For the text-containing cell, return its midpoint in (x, y) coordinate format. 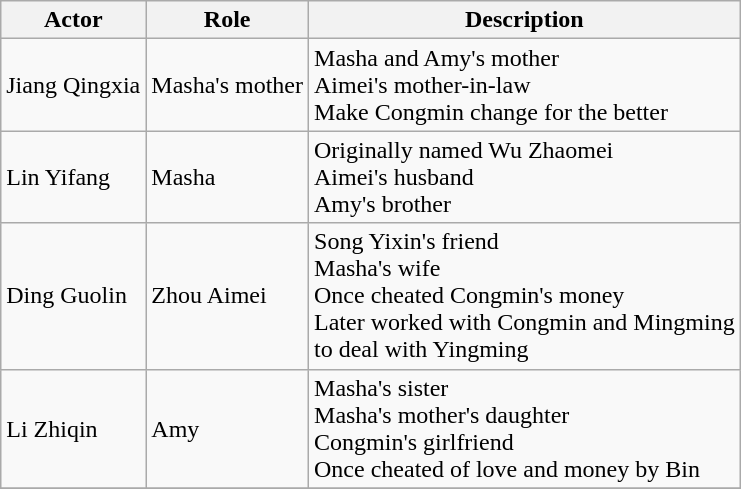
Originally named Wu ZhaomeiAimei's husbandAmy's brother (525, 177)
Masha (228, 177)
Jiang Qingxia (74, 85)
Zhou Aimei (228, 296)
Ding Guolin (74, 296)
Lin Yifang (74, 177)
Masha and Amy's motherAimei's mother-in-lawMake Congmin change for the better (525, 85)
Amy (228, 428)
Role (228, 20)
Li Zhiqin (74, 428)
Masha's sisterMasha's mother's daughterCongmin's girlfriendOnce cheated of love and money by Bin (525, 428)
Masha's mother (228, 85)
Actor (74, 20)
Description (525, 20)
Song Yixin's friendMasha's wifeOnce cheated Congmin's moneyLater worked with Congmin and Mingmingto deal with Yingming (525, 296)
